Pinpoint the cell where the given text exists, returning its (X, Y) midpoint coordinate. 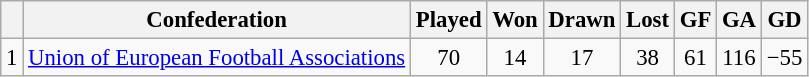
Union of European Football Associations (217, 58)
70 (448, 58)
GA (740, 20)
116 (740, 58)
−55 (784, 58)
14 (515, 58)
Confederation (217, 20)
61 (695, 58)
38 (648, 58)
GF (695, 20)
Lost (648, 20)
Won (515, 20)
1 (12, 58)
Drawn (582, 20)
17 (582, 58)
Played (448, 20)
GD (784, 20)
